Find where the given text appears and provide that cell's center as [x, y] coordinate. 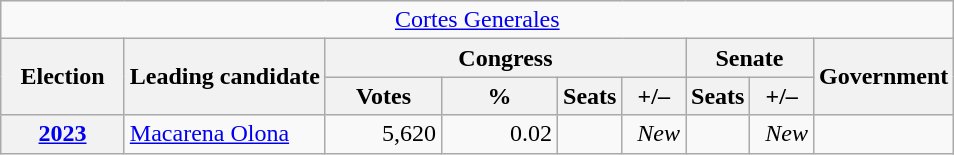
Congress [505, 58]
Senate [750, 58]
0.02 [499, 134]
Election [63, 77]
Cortes Generales [478, 20]
Votes [383, 96]
Leading candidate [224, 77]
Macarena Olona [224, 134]
2023 [63, 134]
% [499, 96]
Government [883, 77]
5,620 [383, 134]
